From the cell containing the given text, extract its center point as [x, y] coordinate. 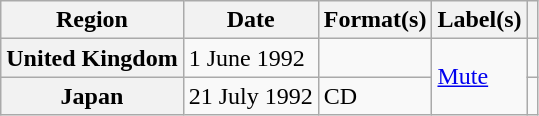
Format(s) [375, 20]
Japan [92, 96]
21 July 1992 [250, 96]
1 June 1992 [250, 58]
Mute [480, 77]
Label(s) [480, 20]
Date [250, 20]
United Kingdom [92, 58]
Region [92, 20]
CD [375, 96]
